Return the (x, y) coordinate for the center point of the cell that contains the specified text.  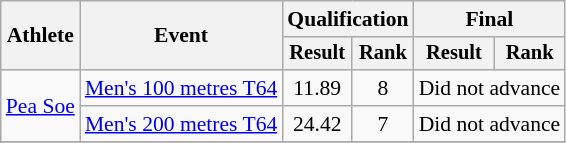
Final (490, 19)
8 (382, 88)
Athlete (40, 36)
11.89 (317, 88)
Event (181, 36)
7 (382, 124)
24.42 (317, 124)
Men's 100 metres T64 (181, 88)
Qualification (348, 19)
Pea Soe (40, 106)
Men's 200 metres T64 (181, 124)
